Scan for the cell matching the given text and deliver its (X, Y) coordinate at center. 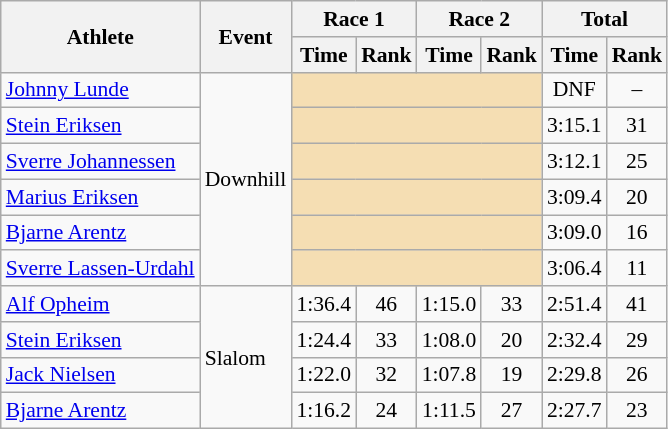
1:36.4 (324, 304)
27 (512, 411)
29 (638, 340)
Race 1 (354, 19)
1:22.0 (324, 375)
46 (386, 304)
41 (638, 304)
Johnny Lunde (100, 90)
3:09.0 (574, 233)
Slalom (246, 357)
1:11.5 (450, 411)
3:15.1 (574, 126)
23 (638, 411)
Alf Opheim (100, 304)
24 (386, 411)
Jack Nielsen (100, 375)
Total (604, 19)
1:07.8 (450, 375)
16 (638, 233)
3:06.4 (574, 269)
1:16.2 (324, 411)
2:29.8 (574, 375)
1:08.0 (450, 340)
Downhill (246, 179)
19 (512, 375)
11 (638, 269)
Athlete (100, 36)
2:27.7 (574, 411)
Sverre Johannessen (100, 162)
3:12.1 (574, 162)
2:51.4 (574, 304)
Event (246, 36)
25 (638, 162)
3:09.4 (574, 197)
2:32.4 (574, 340)
26 (638, 375)
31 (638, 126)
DNF (574, 90)
32 (386, 375)
Sverre Lassen-Urdahl (100, 269)
Marius Eriksen (100, 197)
Race 2 (480, 19)
– (638, 90)
1:24.4 (324, 340)
1:15.0 (450, 304)
